Provide the (X, Y) coordinate of the cell's center where the given text is located.  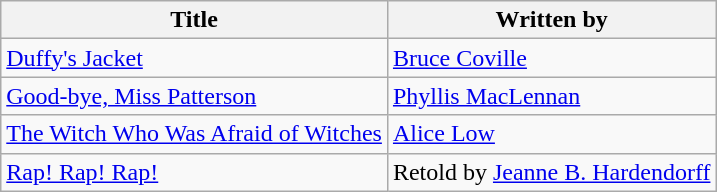
The Witch Who Was Afraid of Witches (194, 134)
Retold by Jeanne B. Hardendorff (552, 172)
Duffy's Jacket (194, 58)
Phyllis MacLennan (552, 96)
Alice Low (552, 134)
Bruce Coville (552, 58)
Written by (552, 20)
Good-bye, Miss Patterson (194, 96)
Rap! Rap! Rap! (194, 172)
Title (194, 20)
